Detect which cell encompasses the target text, then output its [X, Y] center coordinate. 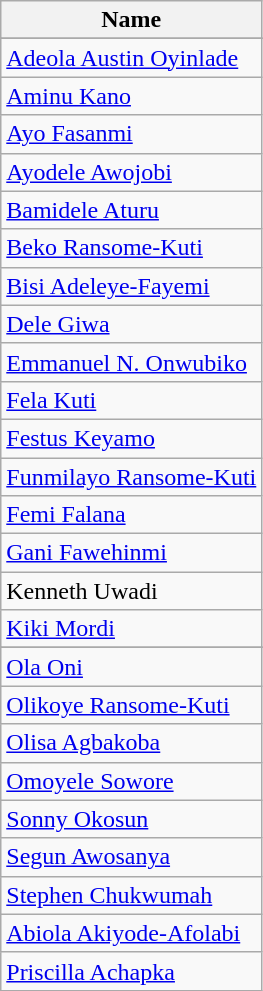
Aminu Kano [132, 96]
Abiola Akiyode-Afolabi [132, 933]
Ola Oni [132, 667]
Priscilla Achapka [132, 971]
Dele Giwa [132, 324]
Kenneth Uwadi [132, 591]
Gani Fawehinmi [132, 553]
Olikoye Ransome-Kuti [132, 705]
Emmanuel N. Onwubiko [132, 362]
Name [132, 20]
Ayo Fasanmi [132, 134]
Bisi Adeleye-Fayemi [132, 286]
Ayodele Awojobi [132, 172]
Adeola Austin Oyinlade [132, 58]
Kiki Mordi [132, 629]
Segun Awosanya [132, 857]
Fela Kuti [132, 400]
Olisa Agbakoba [132, 743]
Stephen Chukwumah [132, 895]
Femi Falana [132, 515]
Sonny Okosun [132, 819]
Beko Ransome-Kuti [132, 248]
Bamidele Aturu [132, 210]
Festus Keyamo [132, 438]
Funmilayo Ransome-Kuti [132, 477]
Omoyele Sowore [132, 781]
